For the text-containing cell, return its midpoint in [x, y] coordinate format. 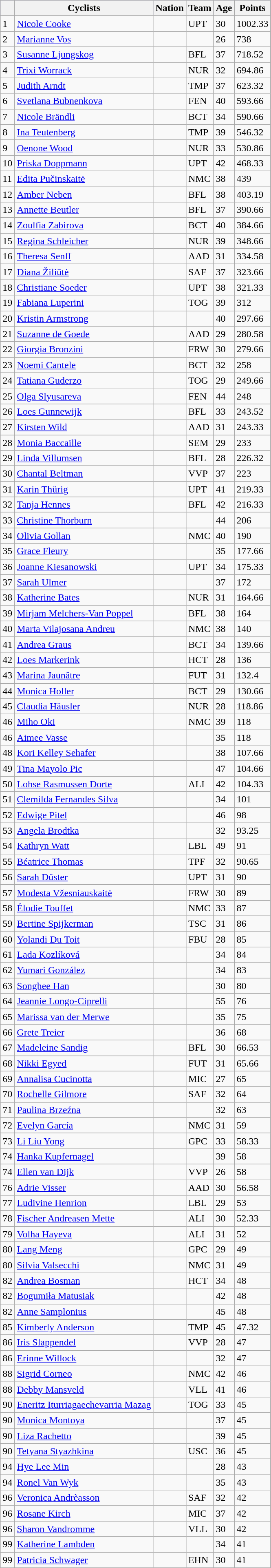
140 [253, 629]
Tetyana Styazhkina [84, 1451]
Eneritz Iturriagaechevarria Mazag [84, 1405]
Zoulfia Zabirova [84, 225]
172 [253, 582]
Kirsten Wild [84, 427]
Monica Holler [84, 691]
130.66 [253, 691]
Trixi Worrack [84, 70]
Nicole Cooke [84, 24]
279.66 [253, 349]
98 [253, 815]
Annette Beutler [84, 210]
89 [253, 892]
56 [7, 877]
623.32 [253, 86]
10 [7, 163]
104.33 [253, 784]
Kristin Armstrong [84, 318]
Clemilda Fernandes Silva [84, 799]
177.66 [253, 551]
243.52 [253, 411]
Edwige Pitel [84, 815]
164.66 [253, 598]
Team [200, 8]
107.66 [253, 753]
66.53 [253, 1048]
334.58 [253, 256]
4 [7, 70]
Erinne Willock [84, 1358]
Andrea Bosman [84, 1281]
12 [7, 194]
Silvia Valsecchi [84, 1265]
Tina Mayolo Pic [84, 769]
14 [7, 225]
72 [7, 1125]
54 [7, 846]
6 [7, 101]
77 [7, 1203]
Age [224, 8]
66 [7, 1032]
5 [7, 86]
57 [7, 892]
61 [7, 955]
FBU [200, 939]
75 [253, 1017]
11 [7, 179]
Susanne Ljungskog [84, 55]
Angela Brodtka [84, 830]
Debby Mansveld [84, 1389]
104.66 [253, 769]
Songhee Han [84, 986]
18 [7, 287]
3 [7, 55]
Grace Fleury [84, 551]
Patricia Schwager [84, 1560]
164 [253, 613]
51 [7, 799]
70 [7, 1094]
Theresa Senff [84, 256]
Modesta Vžesniauskaitė [84, 892]
22 [7, 349]
Claudia Häusler [84, 707]
718.52 [253, 55]
219.33 [253, 489]
93.25 [253, 830]
Rochelle Gilmore [84, 1094]
Miho Oki [84, 722]
67 [7, 1048]
390.66 [253, 210]
Sarah Düster [84, 877]
1 [7, 24]
Lada Kozlíková [84, 955]
91 [253, 846]
439 [253, 179]
Ludivine Henrion [84, 1203]
Sharon Vandromme [84, 1529]
Fabiana Luperini [84, 303]
280.58 [253, 334]
Suzanne de Goede [84, 334]
73 [7, 1141]
8 [7, 132]
593.66 [253, 101]
21 [7, 334]
Cyclists [84, 8]
Karin Thürig [84, 489]
Noemi Cantele [84, 365]
17 [7, 272]
84 [253, 955]
Nicole Brändli [84, 117]
Mirjam Melchers-Van Poppel [84, 613]
60 [7, 939]
Diana Žiliūtė [84, 272]
83 [253, 970]
Linda Villumsen [84, 458]
Bogumiła Matusiak [84, 1296]
132.4 [253, 675]
258 [253, 365]
56.58 [253, 1188]
Iris Slappendel [84, 1343]
Kori Kelley Sehafer [84, 753]
Kathryn Watt [84, 846]
297.66 [253, 318]
62 [7, 970]
694.86 [253, 70]
Ellen van Dijk [84, 1172]
233 [253, 442]
Lang Meng [84, 1250]
Edita Pučinskaitė [84, 179]
Li Liu Yong [84, 1141]
Chantal Beltman [84, 474]
312 [253, 303]
19 [7, 303]
69 [7, 1079]
190 [253, 536]
223 [253, 474]
Judith Arndt [84, 86]
Sigrid Corneo [84, 1374]
468.33 [253, 163]
323.66 [253, 272]
216.33 [253, 505]
79 [7, 1234]
Volha Hayeva [84, 1234]
Yolandi Du Toit [84, 939]
Christine Thorburn [84, 520]
Olga Slyusareva [84, 396]
Kimberly Anderson [84, 1327]
16 [7, 256]
Bertine Spijkerman [84, 923]
71 [7, 1110]
50 [7, 784]
SEM [200, 442]
Paulina Brzeźna [84, 1110]
Grete Treier [84, 1032]
2 [7, 39]
Joanne Kiesanowski [84, 567]
Marissa van der Merwe [84, 1017]
Liza Rachetto [84, 1435]
546.32 [253, 132]
Marta Vilajosana Andreu [84, 629]
Evelyn García [84, 1125]
139.66 [253, 644]
Olivia Gollan [84, 536]
384.66 [253, 225]
Ina Teutenberg [84, 132]
118.86 [253, 707]
Anne Samplonius [84, 1312]
738 [253, 39]
249.66 [253, 380]
243.33 [253, 427]
348.66 [253, 241]
25 [7, 396]
Svetlana Bubnenkova [84, 101]
52.33 [253, 1219]
Monia Baccaille [84, 442]
9 [7, 148]
47.32 [253, 1327]
Hanka Kupfernagel [84, 1156]
Loes Gunnewijk [84, 411]
101 [253, 799]
Katherine Lambden [84, 1544]
24 [7, 380]
Sarah Ulmer [84, 582]
Tanja Hennes [84, 505]
Andrea Graus [84, 644]
Lohse Rasmussen Dorte [84, 784]
Ronel Van Wyk [84, 1482]
Madeleine Sandig [84, 1048]
175.33 [253, 567]
Élodie Touffet [84, 908]
Oenone Wood [84, 148]
136 [253, 660]
Regina Schleicher [84, 241]
248 [253, 396]
TSC [200, 923]
206 [253, 520]
7 [7, 117]
87 [253, 908]
1002.33 [253, 24]
13 [7, 210]
Veronica Andrèasson [84, 1498]
226.32 [253, 458]
58.33 [253, 1141]
Jeannie Longo-Ciprelli [84, 1001]
Nikki Egyed [84, 1063]
Marina Jaunâtre [84, 675]
Annalisa Cucinotta [84, 1079]
Amber Neben [84, 194]
403.19 [253, 194]
Yumari González [84, 970]
Béatrice Thomas [84, 861]
20 [7, 318]
TPF [200, 861]
Katherine Bates [84, 598]
Loes Markerink [84, 660]
Adrie Visser [84, 1188]
Tatiana Guderzo [84, 380]
530.86 [253, 148]
Marianne Vos [84, 39]
23 [7, 365]
65.66 [253, 1063]
Nation [170, 8]
15 [7, 241]
Aimee Vasse [84, 738]
590.66 [253, 117]
Fischer Andreasen Mette [84, 1219]
USC [200, 1451]
Christiane Soeder [84, 287]
Giorgia Bronzini [84, 349]
Rosane Kirch [84, 1513]
90.65 [253, 861]
EHN [200, 1560]
Monica Montoya [84, 1420]
Hye Lee Min [84, 1467]
Points [253, 8]
78 [7, 1219]
321.33 [253, 287]
Priska Doppmann [84, 163]
